Extract the (x, y) coordinate from the center of the cell holding the provided text.  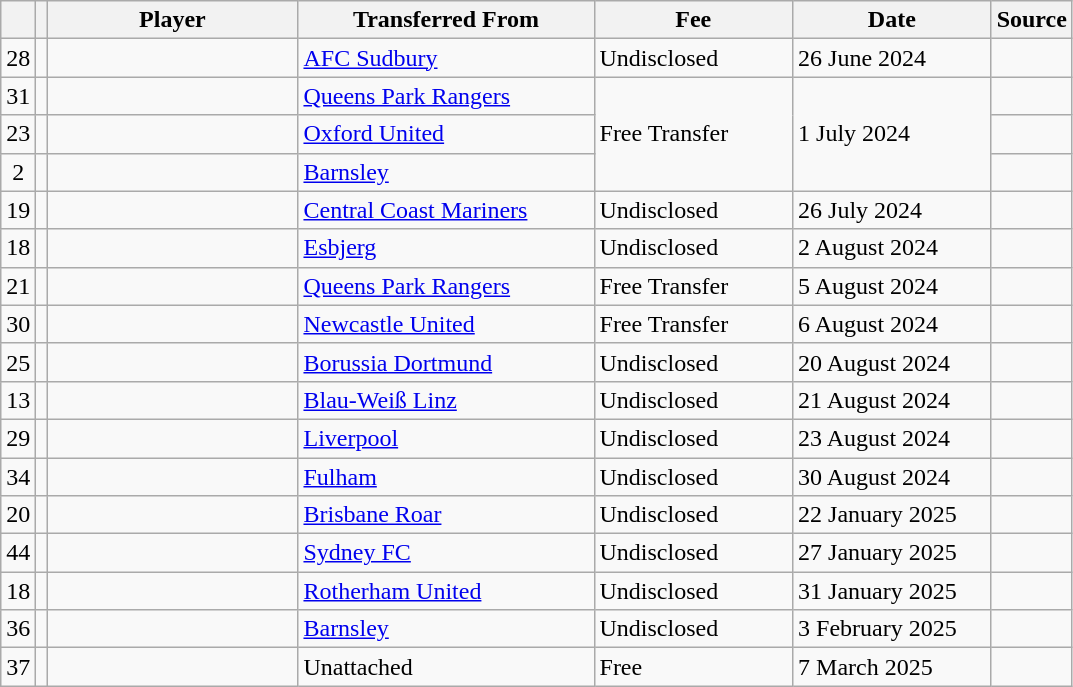
21 August 2024 (892, 400)
2 (18, 172)
44 (18, 553)
37 (18, 667)
Transferred From (446, 20)
29 (18, 438)
1 July 2024 (892, 134)
26 July 2024 (892, 210)
34 (18, 477)
Source (1032, 20)
Liverpool (446, 438)
27 January 2025 (892, 553)
19 (18, 210)
Blau-Weiß Linz (446, 400)
20 August 2024 (892, 362)
13 (18, 400)
Esbjerg (446, 248)
Fee (694, 20)
31 (18, 96)
Borussia Dortmund (446, 362)
6 August 2024 (892, 324)
26 June 2024 (892, 58)
28 (18, 58)
Unattached (446, 667)
30 August 2024 (892, 477)
Central Coast Mariners (446, 210)
31 January 2025 (892, 591)
20 (18, 515)
Fulham (446, 477)
Oxford United (446, 134)
21 (18, 286)
36 (18, 629)
25 (18, 362)
AFC Sudbury (446, 58)
Rotherham United (446, 591)
Player (172, 20)
2 August 2024 (892, 248)
Brisbane Roar (446, 515)
Date (892, 20)
Free (694, 667)
23 (18, 134)
7 March 2025 (892, 667)
3 February 2025 (892, 629)
5 August 2024 (892, 286)
Newcastle United (446, 324)
23 August 2024 (892, 438)
22 January 2025 (892, 515)
Sydney FC (446, 553)
30 (18, 324)
